Return the (x, y) coordinate for the center point of the cell that contains the specified text.  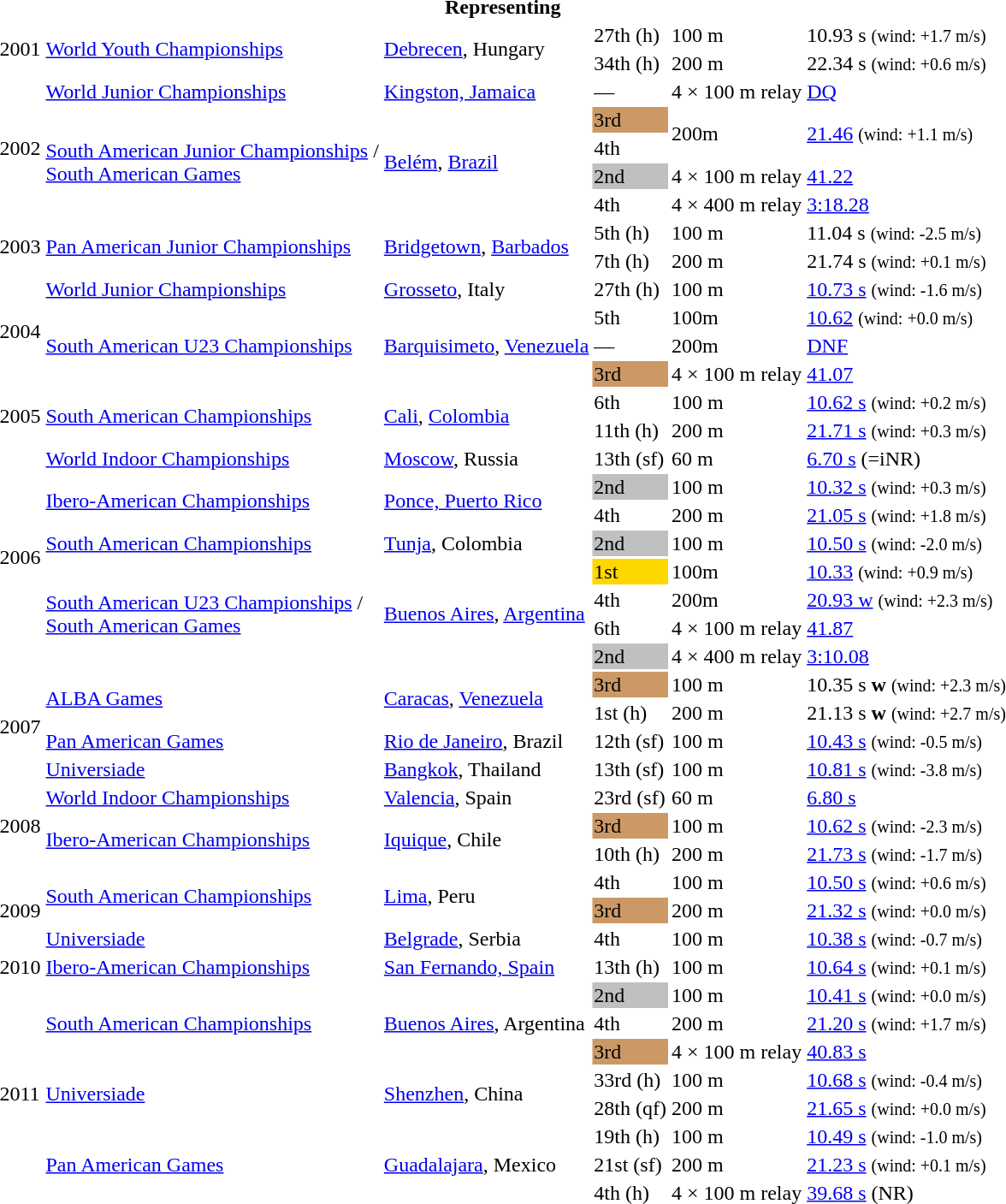
13th (h) (630, 967)
Moscow, Russia (486, 459)
South American U23 Championships / South American Games (212, 614)
11th (h) (630, 430)
Pan American Games (212, 741)
Tunja, Colombia (486, 543)
Pan American Junior Championships (212, 246)
Barquisimeto, Venezuela (486, 346)
1st (630, 572)
Valencia, Spain (486, 798)
Iquique, Chile (486, 840)
Bangkok, Thailand (486, 769)
33rd (h) (630, 1080)
Grosseto, Italy (486, 289)
Cali, Colombia (486, 416)
South American Junior Championships / South American Games (212, 163)
10th (h) (630, 854)
1st (h) (630, 713)
5th (h) (630, 233)
San Fernando, Spain (486, 967)
Lima, Peru (486, 897)
23rd (sf) (630, 798)
Ponce, Puerto Rico (486, 501)
12th (sf) (630, 741)
South American U23 Championships (212, 346)
Rio de Janeiro, Brazil (486, 741)
7th (h) (630, 261)
World Youth Championships (212, 50)
5th (630, 317)
34th (h) (630, 63)
19th (h) (630, 1136)
ALBA Games (212, 698)
Belém, Brazil (486, 163)
21st (sf) (630, 1165)
Bridgetown, Barbados (486, 246)
28th (qf) (630, 1108)
Debrecen, Hungary (486, 50)
Kingston, Jamaica (486, 92)
Belgrade, Serbia (486, 939)
Caracas, Venezuela (486, 698)
Shenzhen, China (486, 1094)
